Output the (x, y) coordinate of the center of the cell containing the given text.  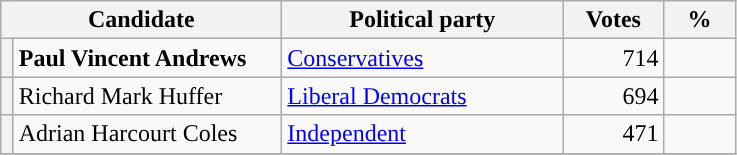
Richard Mark Huffer (148, 96)
694 (614, 96)
% (700, 20)
Paul Vincent Andrews (148, 58)
471 (614, 134)
Adrian Harcourt Coles (148, 134)
Political party (422, 20)
Votes (614, 20)
Independent (422, 134)
Liberal Democrats (422, 96)
Candidate (142, 20)
714 (614, 58)
Conservatives (422, 58)
